Identify which cell holds the provided text, then report its (X, Y) central coordinate. 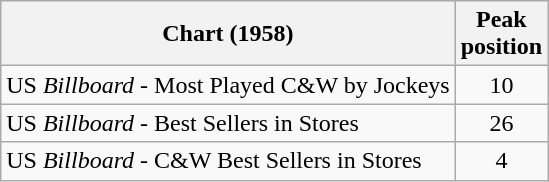
4 (501, 161)
US Billboard - Most Played C&W by Jockeys (228, 85)
US Billboard - Best Sellers in Stores (228, 123)
10 (501, 85)
US Billboard - C&W Best Sellers in Stores (228, 161)
Peakposition (501, 34)
26 (501, 123)
Chart (1958) (228, 34)
